Detect which cell encompasses the target text, then output its [X, Y] center coordinate. 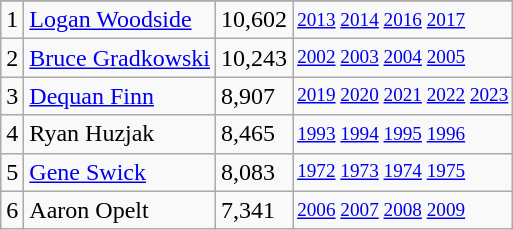
4 [12, 134]
6 [12, 210]
8,465 [254, 134]
Bruce Gradkowski [120, 58]
Ryan Huzjak [120, 134]
2013 2014 2016 2017 [403, 20]
1 [12, 20]
Logan Woodside [120, 20]
10,602 [254, 20]
1993 1994 1995 1996 [403, 134]
Aaron Opelt [120, 210]
5 [12, 172]
3 [12, 96]
8,907 [254, 96]
10,243 [254, 58]
Gene Swick [120, 172]
7,341 [254, 210]
2002 2003 2004 2005 [403, 58]
2019 2020 2021 2022 2023 [403, 96]
Dequan Finn [120, 96]
1972 1973 1974 1975 [403, 172]
8,083 [254, 172]
2 [12, 58]
2006 2007 2008 2009 [403, 210]
